Identify which cell holds the provided text, then report its (x, y) central coordinate. 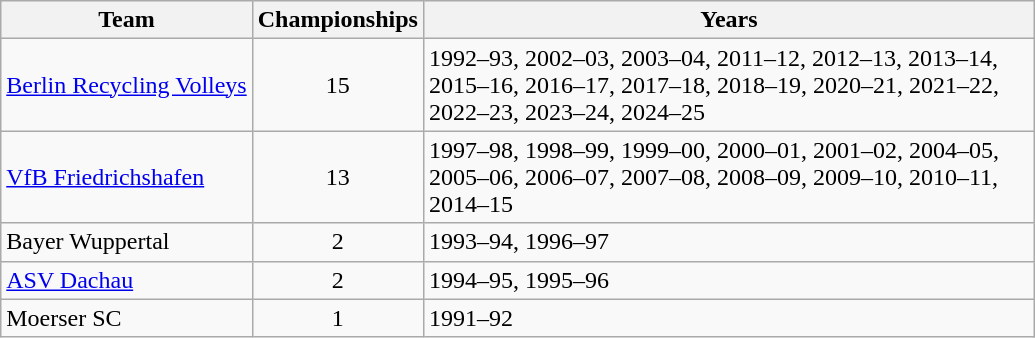
VfB Friedrichshafen (126, 177)
13 (338, 177)
Bayer Wuppertal (126, 242)
Team (126, 20)
ASV Dachau (126, 280)
1994–95, 1995–96 (728, 280)
1 (338, 318)
1997–98, 1998–99, 1999–00, 2000–01, 2001–02, 2004–05, 2005–06, 2006–07, 2007–08, 2008–09, 2009–10, 2010–11, 2014–15 (728, 177)
Berlin Recycling Volleys (126, 85)
Moerser SC (126, 318)
Years (728, 20)
Championships (338, 20)
1991–92 (728, 318)
15 (338, 85)
1993–94, 1996–97 (728, 242)
1992–93, 2002–03, 2003–04, 2011–12, 2012–13, 2013–14, 2015–16, 2016–17, 2017–18, 2018–19, 2020–21, 2021–22, 2022–23, 2023–24, 2024–25 (728, 85)
